Capture the cell that displays the provided text and extract its (X, Y) central coordinate. 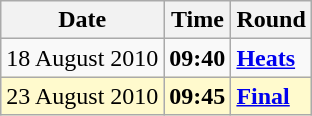
09:40 (198, 58)
Final (271, 96)
Time (198, 20)
Round (271, 20)
09:45 (198, 96)
Heats (271, 58)
Date (82, 20)
18 August 2010 (82, 58)
23 August 2010 (82, 96)
